Detect which cell encompasses the target text, then output its [x, y] center coordinate. 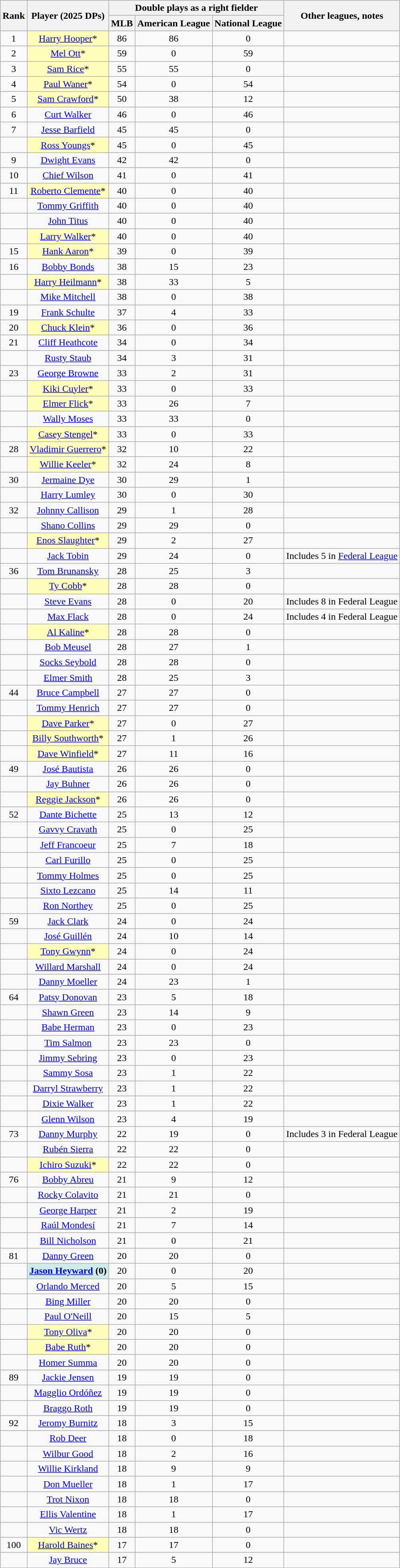
Mel Ott* [68, 54]
Al Kaline* [68, 632]
Player (2025 DPs) [68, 16]
Kiki Cuyler* [68, 388]
52 [14, 814]
Shawn Green [68, 1012]
Magglio Ordóñez [68, 1392]
Includes 8 in Federal League [342, 601]
Braggo Roth [68, 1408]
Sammy Sosa [68, 1073]
Tim Salmon [68, 1043]
Tony Gwynn* [68, 952]
Homer Summa [68, 1362]
44 [14, 693]
Harry Heilmann* [68, 282]
Rusty Staub [68, 358]
Rubén Sierra [68, 1149]
Shano Collins [68, 525]
Dave Winfield* [68, 754]
Ty Cobb* [68, 586]
13 [173, 814]
Harold Baines* [68, 1545]
Includes 3 in Federal League [342, 1134]
Willie Kirkland [68, 1469]
Glenn Wilson [68, 1119]
Casey Stengel* [68, 434]
Ichiro Suzuki* [68, 1165]
Socks Seybold [68, 662]
Rank [14, 16]
Raúl Mondesí [68, 1225]
Jermaine Dye [68, 480]
Dwight Evans [68, 160]
49 [14, 769]
Babe Herman [68, 1027]
Tommy Henrich [68, 708]
Johnny Callison [68, 510]
José Guillén [68, 936]
Billy Southworth* [68, 738]
National League [248, 23]
Wally Moses [68, 419]
Paul Waner* [68, 84]
Don Mueller [68, 1484]
Paul O'Neill [68, 1317]
Jay Bruce [68, 1560]
Jay Buhner [68, 784]
Trot Nixon [68, 1499]
Bobby Abreu [68, 1180]
Jeromy Burnitz [68, 1423]
Sam Rice* [68, 69]
Wilbur Good [68, 1454]
Dixie Walker [68, 1103]
37 [122, 312]
Ellis Valentine [68, 1514]
Hank Aaron* [68, 251]
MLB [122, 23]
Harry Lumley [68, 495]
Max Flack [68, 616]
Patsy Donovan [68, 997]
Rob Deer [68, 1438]
John Titus [68, 221]
76 [14, 1180]
Harry Hooper* [68, 38]
Elmer Flick* [68, 403]
92 [14, 1423]
73 [14, 1134]
Gavvy Cravath [68, 830]
Willard Marshall [68, 967]
Reggie Jackson* [68, 799]
Frank Schulte [68, 312]
64 [14, 997]
100 [14, 1545]
American League [173, 23]
Danny Green [68, 1256]
Jack Clark [68, 921]
Bobby Bonds [68, 267]
Enos Slaughter* [68, 541]
8 [248, 465]
Vladimir Guerrero* [68, 449]
Danny Murphy [68, 1134]
Tony Oliva* [68, 1332]
Steve Evans [68, 601]
Vic Wertz [68, 1530]
Bing Miller [68, 1301]
89 [14, 1377]
Jeff Francoeur [68, 845]
Jesse Barfield [68, 130]
Tommy Holmes [68, 875]
Curt Walker [68, 114]
Jackie Jensen [68, 1377]
Willie Keeler* [68, 465]
Elmer Smith [68, 678]
Dante Bichette [68, 814]
Cliff Heathcote [68, 343]
Bruce Campbell [68, 693]
Jason Heyward (0) [68, 1271]
81 [14, 1256]
Tommy Griffith [68, 206]
Mike Mitchell [68, 297]
Roberto Clemente* [68, 191]
José Bautista [68, 769]
George Browne [68, 373]
Jack Tobin [68, 556]
Ron Northey [68, 906]
Larry Walker* [68, 236]
Bill Nicholson [68, 1241]
Other leagues, notes [342, 16]
50 [122, 99]
Babe Ruth* [68, 1347]
Double plays as a right fielder [197, 8]
Sam Crawford* [68, 99]
Danny Moeller [68, 982]
6 [14, 114]
Orlando Merced [68, 1286]
Includes 4 in Federal League [342, 616]
Tom Brunansky [68, 571]
Jimmy Sebring [68, 1058]
Ross Youngs* [68, 145]
George Harper [68, 1210]
Darryl Strawberry [68, 1088]
Bob Meusel [68, 647]
Carl Furillo [68, 860]
Sixto Lezcano [68, 890]
Includes 5 in Federal League [342, 556]
Rocky Colavito [68, 1195]
Dave Parker* [68, 723]
Chuck Klein* [68, 327]
Chief Wilson [68, 175]
